Provide the (x, y) coordinate of the cell's center where the given text is located.  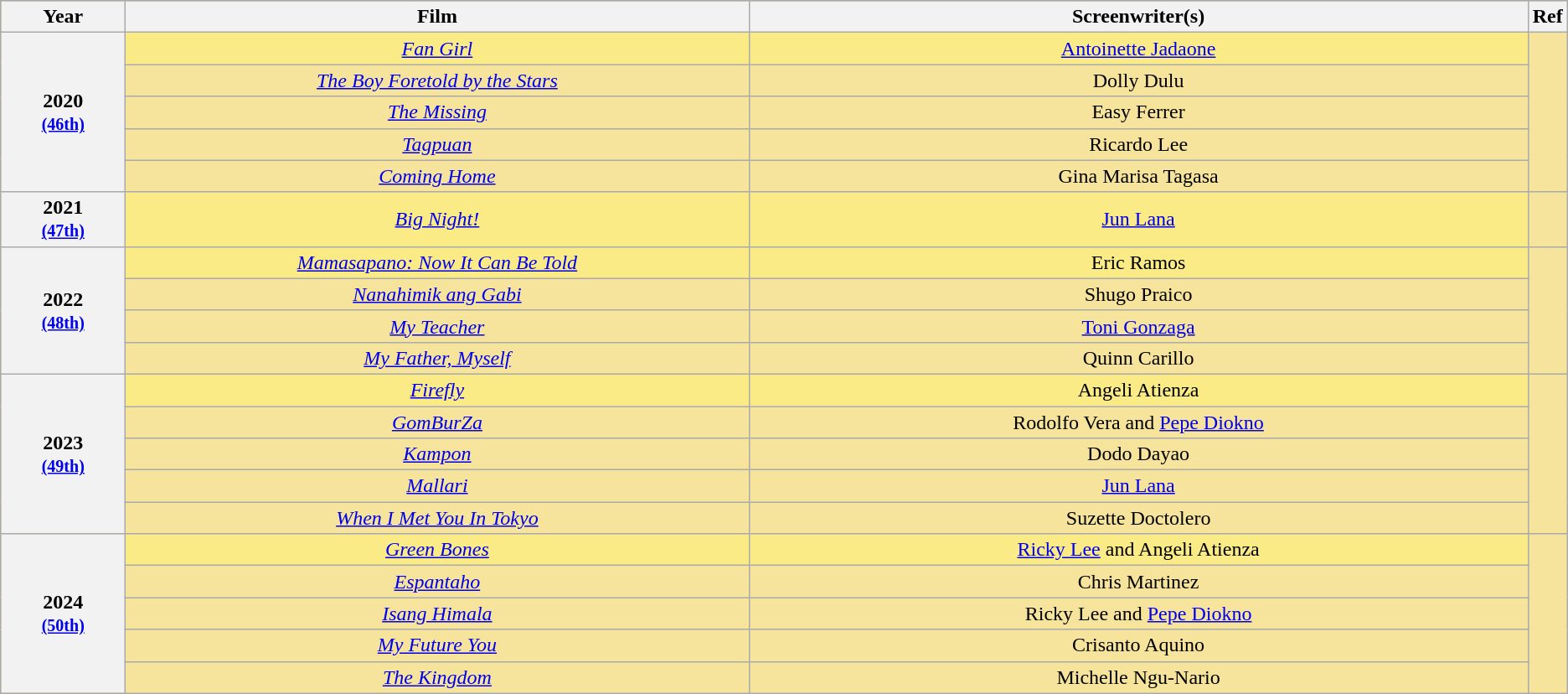
My Father, Myself (437, 358)
Suzette Doctolero (1138, 518)
Mamasapano: Now It Can Be Told (437, 262)
Firefly (437, 390)
Film (437, 17)
Screenwriter(s) (1138, 17)
Kampon (437, 454)
Tagpuan (437, 144)
Shugo Praico (1138, 294)
Nanahimik ang Gabi (437, 294)
Chris Martinez (1138, 582)
Easy Ferrer (1138, 112)
2024 (50th) (64, 614)
2020 (46th) (64, 112)
Gina Marisa Tagasa (1138, 176)
The Boy Foretold by the Stars (437, 80)
Isang Himala (437, 614)
2021 (47th) (64, 220)
Ricky Lee and Pepe Diokno (1138, 614)
When I Met You In Tokyo (437, 518)
Big Night! (437, 220)
Fan Girl (437, 49)
Year (64, 17)
My Teacher (437, 326)
The Missing (437, 112)
Coming Home (437, 176)
Dolly Dulu (1138, 80)
Antoinette Jadaone (1138, 49)
2023 (49th) (64, 453)
Eric Ramos (1138, 262)
Toni Gonzaga (1138, 326)
Angeli Atienza (1138, 390)
Quinn Carillo (1138, 358)
Espantaho (437, 582)
Green Bones (437, 550)
Ref (1548, 17)
Ricky Lee and Angeli Atienza (1138, 550)
Dodo Dayao (1138, 454)
Mallari (437, 486)
GomBurZa (437, 422)
Rodolfo Vera and Pepe Diokno (1138, 422)
My Future You (437, 645)
The Kingdom (437, 677)
Ricardo Lee (1138, 144)
2022 (48th) (64, 310)
Michelle Ngu-Nario (1138, 677)
Crisanto Aquino (1138, 645)
